For the text-containing cell, return its midpoint in (x, y) coordinate format. 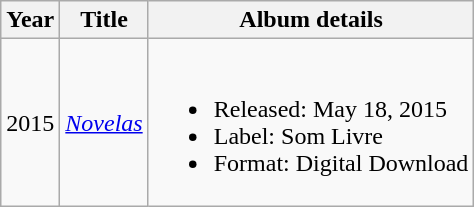
Title (104, 20)
2015 (30, 122)
Released: May 18, 2015Label: Som LivreFormat: Digital Download (311, 122)
Year (30, 20)
Album details (311, 20)
Novelas (104, 122)
